Provide the (x, y) coordinate of the cell's center where the given text is located.  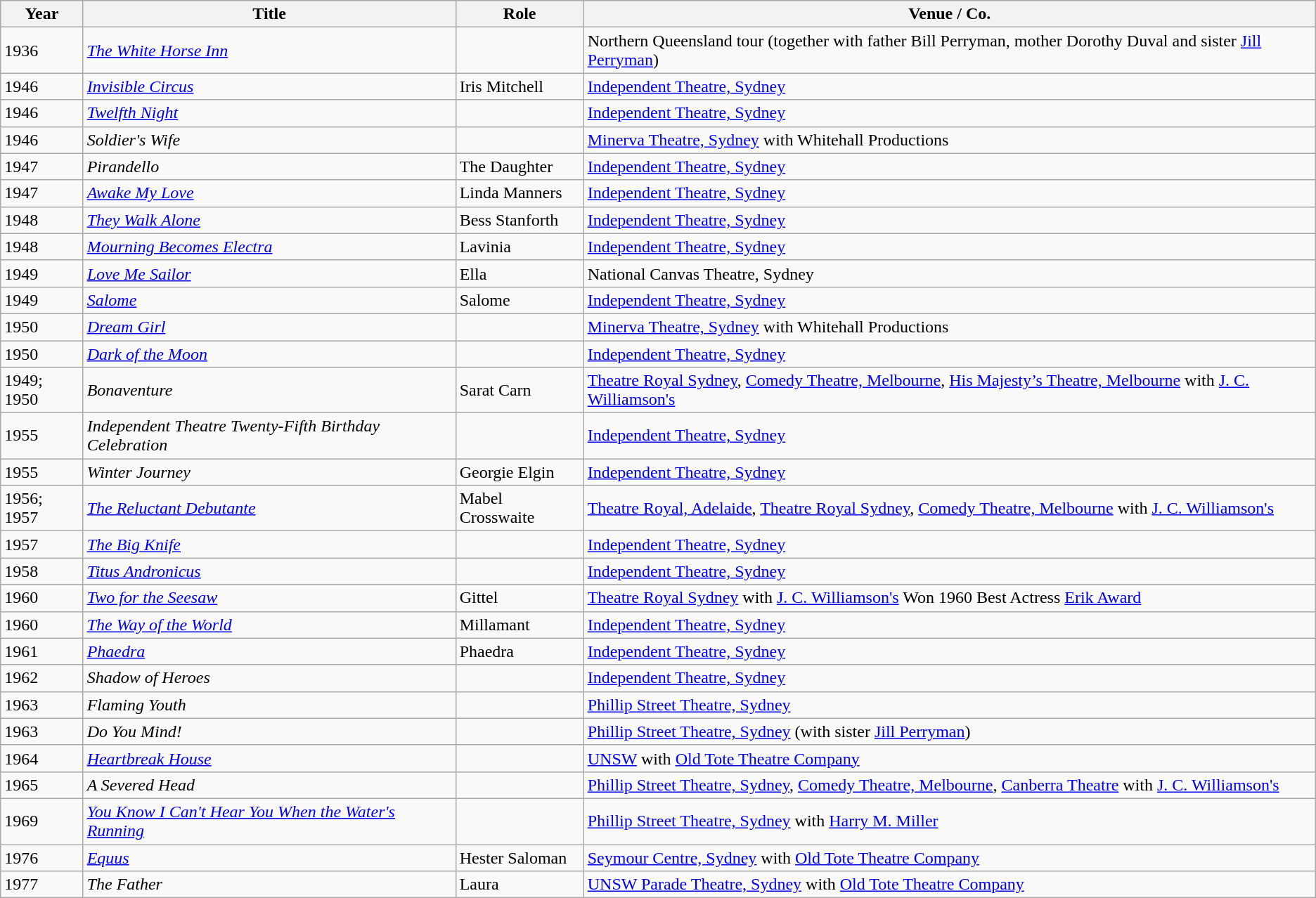
Hester Saloman (520, 858)
Awake My Love (269, 193)
1961 (42, 651)
UNSW Parade Theatre, Sydney with Old Tote Theatre Company (949, 885)
Pirandello (269, 167)
Equus (269, 858)
1949; 1950 (42, 391)
1962 (42, 678)
They Walk Alone (269, 220)
1965 (42, 785)
Sarat Carn (520, 391)
Ella (520, 273)
A Severed Head (269, 785)
The Big Knife (269, 545)
Lavinia (520, 247)
Bess Stanforth (520, 220)
Two for the Seesaw (269, 598)
Title (269, 14)
Dark of the Moon (269, 353)
The Father (269, 885)
Heartbreak House (269, 758)
The Way of the World (269, 625)
National Canvas Theatre, Sydney (949, 273)
Twelfth Night (269, 113)
Theatre Royal, Adelaide, Theatre Royal Sydney, Comedy Theatre, Melbourne with J. C. Williamson's (949, 509)
Phillip Street Theatre, Sydney (949, 705)
1964 (42, 758)
Linda Manners (520, 193)
Phillip Street Theatre, Sydney with Harry M. Miller (949, 821)
Phillip Street Theatre, Sydney (with sister Jill Perryman) (949, 731)
Do You Mind! (269, 731)
Love Me Sailor (269, 273)
The White Horse Inn (269, 51)
1977 (42, 885)
Millamant (520, 625)
Laura (520, 885)
1969 (42, 821)
1956; 1957 (42, 509)
1976 (42, 858)
Mabel Crosswaite (520, 509)
Independent Theatre Twenty-Fifth Birthday Celebration (269, 436)
Bonaventure (269, 391)
Titus Andronicus (269, 571)
Iris Mitchell (520, 86)
Shadow of Heroes (269, 678)
Winter Journey (269, 472)
Theatre Royal Sydney, Comedy Theatre, Melbourne, His Majesty’s Theatre, Melbourne with J. C. Williamson's (949, 391)
The Reluctant Debutante (269, 509)
1936 (42, 51)
1958 (42, 571)
Seymour Centre, Sydney with Old Tote Theatre Company (949, 858)
Dream Girl (269, 327)
UNSW with Old Tote Theatre Company (949, 758)
Phillip Street Theatre, Sydney, Comedy Theatre, Melbourne, Canberra Theatre with J. C. Williamson's (949, 785)
Year (42, 14)
Gittel (520, 598)
Theatre Royal Sydney with J. C. Williamson's Won 1960 Best Actress Erik Award (949, 598)
Invisible Circus (269, 86)
Flaming Youth (269, 705)
Soldier's Wife (269, 140)
Northern Queensland tour (together with father Bill Perryman, mother Dorothy Duval and sister Jill Perryman) (949, 51)
1957 (42, 545)
The Daughter (520, 167)
Role (520, 14)
Georgie Elgin (520, 472)
Venue / Co. (949, 14)
You Know I Can't Hear You When the Water's Running (269, 821)
Mourning Becomes Electra (269, 247)
